Extract the [X, Y] coordinate from the center of the cell holding the provided text.  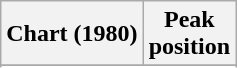
Chart (1980) [72, 34]
Peakposition [189, 34]
